Pinpoint the cell where the given text exists, returning its (x, y) midpoint coordinate. 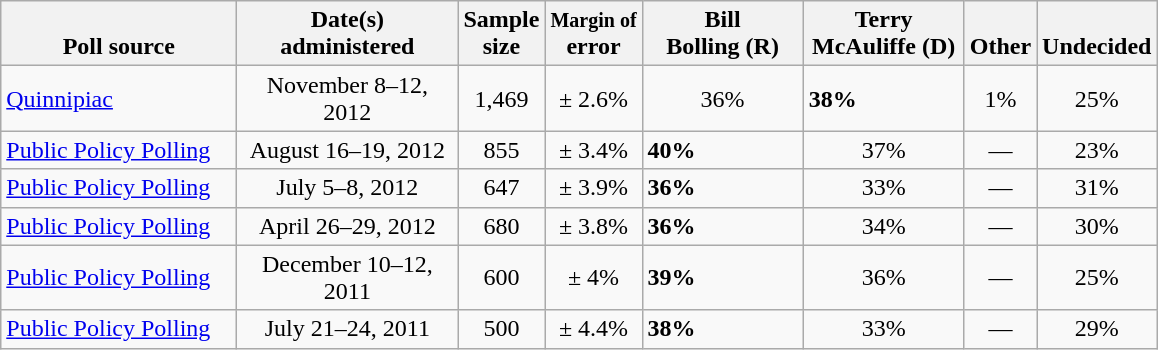
± 4.4% (594, 329)
TerryMcAuliffe (D) (884, 34)
Poll source (119, 34)
30% (1097, 226)
± 4% (594, 278)
July 5–8, 2012 (348, 188)
34% (884, 226)
29% (1097, 329)
± 3.8% (594, 226)
855 (502, 150)
Undecided (1097, 34)
± 3.4% (594, 150)
600 (502, 278)
April 26–29, 2012 (348, 226)
November 8–12, 2012 (348, 98)
680 (502, 226)
December 10–12, 2011 (348, 278)
BillBolling (R) (722, 34)
1,469 (502, 98)
Date(s)administered (348, 34)
Quinnipiac (119, 98)
± 3.9% (594, 188)
40% (722, 150)
39% (722, 278)
Margin oferror (594, 34)
37% (884, 150)
1% (1000, 98)
23% (1097, 150)
Other (1000, 34)
500 (502, 329)
August 16–19, 2012 (348, 150)
Samplesize (502, 34)
647 (502, 188)
July 21–24, 2011 (348, 329)
± 2.6% (594, 98)
31% (1097, 188)
